Identify which cell holds the provided text, then report its (x, y) central coordinate. 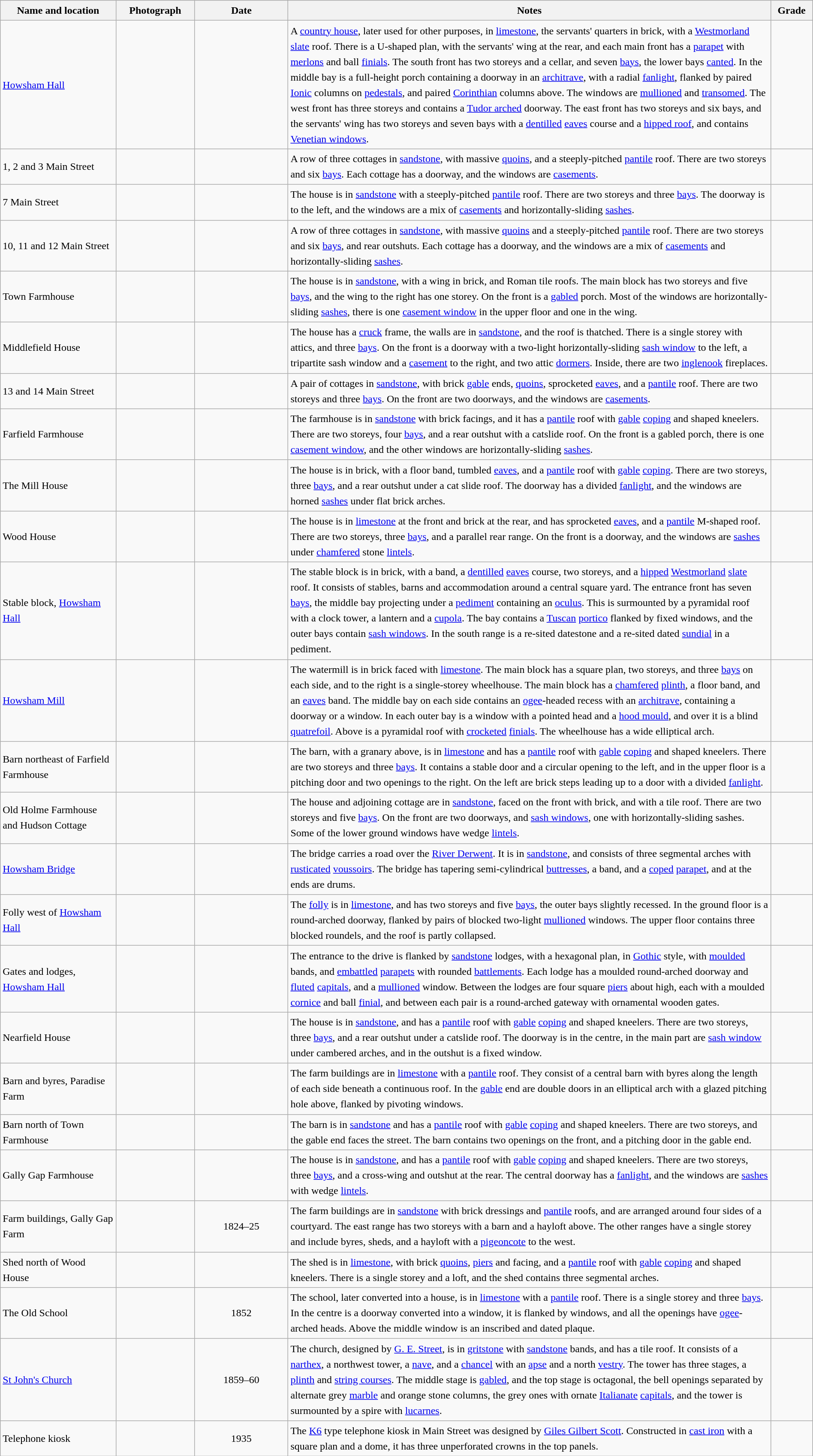
1824–25 (241, 1227)
Stable block, Howsham Hall (58, 611)
Barn northeast of Farfield Farmhouse (58, 767)
10, 11 and 12 Main Street (58, 245)
Date (241, 10)
Telephone kiosk (58, 1438)
Gates and lodges, Howsham Hall (58, 979)
1935 (241, 1438)
Photograph (155, 10)
The Old School (58, 1313)
Name and location (58, 10)
13 and 14 Main Street (58, 391)
Old Holme Farmhouse and Hudson Cottage (58, 818)
Town Farmhouse (58, 297)
1, 2 and 3 Main Street (58, 166)
Farm buildings, Gally Gap Farm (58, 1227)
Nearfield House (58, 1038)
St John's Church (58, 1379)
7 Main Street (58, 202)
Grade (792, 10)
1852 (241, 1313)
Barn north of Town Farmhouse (58, 1132)
Howsham Mill (58, 701)
Notes (529, 10)
Folly west of Howsham Hall (58, 920)
The Mill House (58, 485)
Farfield Farmhouse (58, 434)
1859–60 (241, 1379)
Middlefield House (58, 347)
Howsham Bridge (58, 869)
Barn and byres, Paradise Farm (58, 1088)
Howsham Hall (58, 85)
Shed north of Wood House (58, 1269)
Gally Gap Farmhouse (58, 1175)
Wood House (58, 536)
